From the cell containing the given text, extract its center point as [X, Y] coordinate. 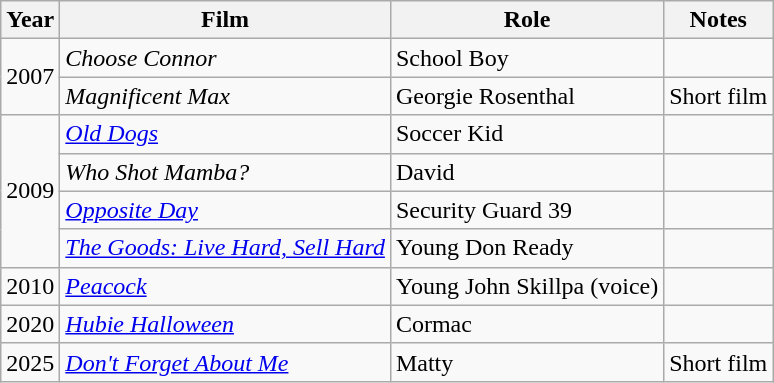
David [526, 172]
Cormac [526, 324]
Film [226, 20]
2009 [30, 191]
Notes [718, 20]
Old Dogs [226, 134]
Young Don Ready [526, 248]
Security Guard 39 [526, 210]
2010 [30, 286]
Role [526, 20]
Peacock [226, 286]
School Boy [526, 58]
Magnificent Max [226, 96]
Georgie Rosenthal [526, 96]
Don't Forget About Me [226, 362]
Year [30, 20]
Choose Connor [226, 58]
Hubie Halloween [226, 324]
The Goods: Live Hard, Sell Hard [226, 248]
Soccer Kid [526, 134]
Who Shot Mamba? [226, 172]
2020 [30, 324]
Opposite Day [226, 210]
2025 [30, 362]
2007 [30, 77]
Young John Skillpa (voice) [526, 286]
Matty [526, 362]
